Scan for the cell matching the given text and deliver its [x, y] coordinate at center. 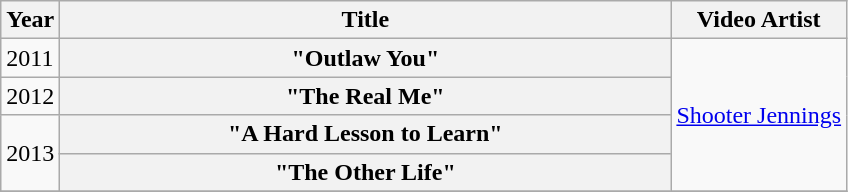
Shooter Jennings [759, 115]
Year [30, 20]
Video Artist [759, 20]
"The Other Life" [366, 172]
2011 [30, 58]
"Outlaw You" [366, 58]
"The Real Me" [366, 96]
Title [366, 20]
2013 [30, 153]
2012 [30, 96]
"A Hard Lesson to Learn" [366, 134]
